Search for the cell housing the specified text and yield its [x, y] center coordinate. 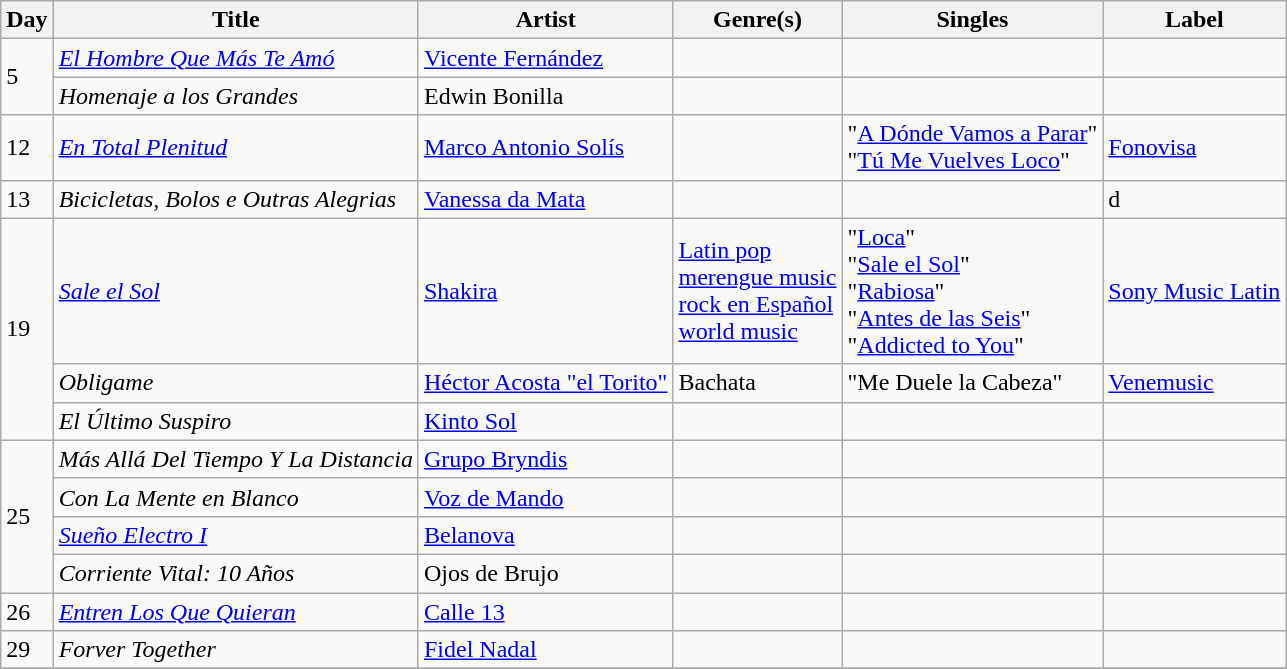
Obligame [236, 383]
Con La Mente en Blanco [236, 497]
Vanessa da Mata [545, 199]
Sony Music Latin [1194, 291]
Label [1194, 20]
Marco Antonio Solís [545, 148]
12 [27, 148]
Title [236, 20]
19 [27, 329]
Más Allá Del Tiempo Y La Distancia [236, 459]
5 [27, 77]
26 [27, 611]
Shakira [545, 291]
Singles [972, 20]
Grupo Bryndis [545, 459]
Corriente Vital: 10 Años [236, 573]
El Último Suspiro [236, 421]
Belanova [545, 535]
Fidel Nadal [545, 650]
Genre(s) [758, 20]
Homenaje a los Grandes [236, 96]
Sueño Electro I [236, 535]
Kinto Sol [545, 421]
Vicente Fernández [545, 58]
Artist [545, 20]
Venemusic [1194, 383]
"A Dónde Vamos a Parar""Tú Me Vuelves Loco" [972, 148]
Héctor Acosta "el Torito" [545, 383]
Entren Los Que Quieran [236, 611]
25 [27, 516]
13 [27, 199]
Calle 13 [545, 611]
Day [27, 20]
"Loca""Sale el Sol""Rabiosa""Antes de las Seis""Addicted to You" [972, 291]
Sale el Sol [236, 291]
En Total Plenitud [236, 148]
"Me Duele la Cabeza" [972, 383]
Forver Together [236, 650]
d [1194, 199]
Bachata [758, 383]
Bicicletas, Bolos e Outras Alegrias [236, 199]
El Hombre Que Más Te Amó [236, 58]
Fonovisa [1194, 148]
Edwin Bonilla [545, 96]
29 [27, 650]
Ojos de Brujo [545, 573]
Latin popmerengue musicrock en Españolworld music [758, 291]
Voz de Mando [545, 497]
